Locate the cell with the specified text and output its (X, Y) center coordinate. 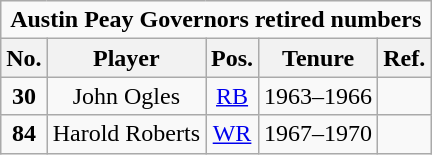
RB (232, 96)
Tenure (318, 58)
Ref. (404, 58)
Austin Peay Governors retired numbers (216, 20)
84 (24, 134)
1967–1970 (318, 134)
No. (24, 58)
Harold Roberts (126, 134)
WR (232, 134)
Pos. (232, 58)
1963–1966 (318, 96)
30 (24, 96)
John Ogles (126, 96)
Player (126, 58)
